Pinpoint the cell where the given text exists, returning its (X, Y) midpoint coordinate. 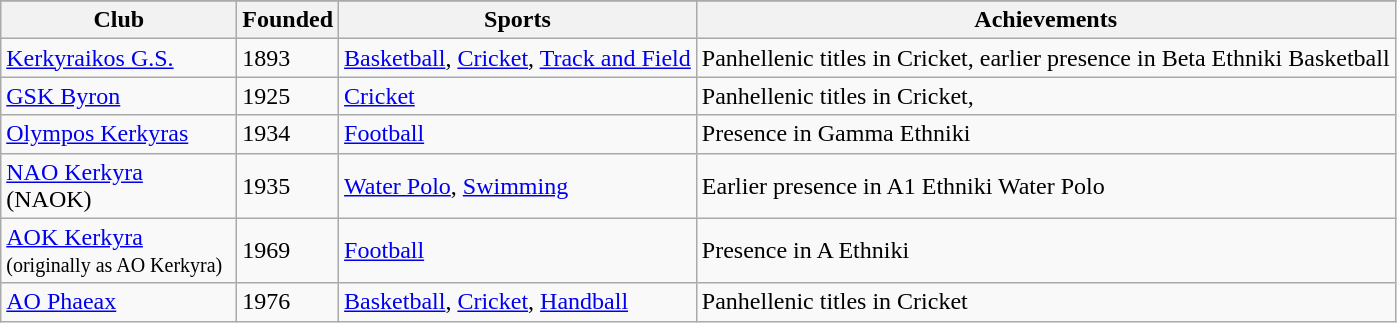
Panhellenic titles in Cricket, earlier presence in Beta Ethniki Basketball (1046, 58)
Kerkyraikos G.S. (119, 58)
Presence in A Ethniki (1046, 250)
1925 (288, 96)
Achievements (1046, 20)
1893 (288, 58)
AO Phaeax (119, 302)
Sports (518, 20)
GSK Byron (119, 96)
Panhellenic titles in Cricket, (1046, 96)
Basketball, Cricket, Track and Field (518, 58)
1934 (288, 134)
AOK Kerkyra (originally as AO Kerkyra) (119, 250)
NAO Kerkyra (NAOK) (119, 186)
1969 (288, 250)
Earlier presence in A1 Ethniki Water Polo (1046, 186)
Founded (288, 20)
Cricket (518, 96)
Panhellenic titles in Cricket (1046, 302)
Olympos Kerkyras (119, 134)
1976 (288, 302)
Club (119, 20)
Presence in Gamma Ethniki (1046, 134)
Water Polo, Swimming (518, 186)
1935 (288, 186)
Basketball, Cricket, Handball (518, 302)
